Output the (x, y) coordinate of the center of the cell containing the given text.  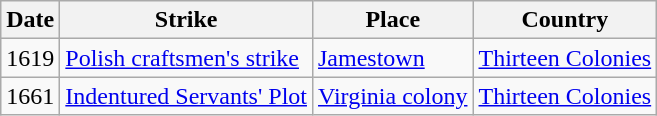
Polish craftsmen's strike (186, 58)
Place (392, 20)
Date (30, 20)
Jamestown (392, 58)
Country (565, 20)
Strike (186, 20)
Indentured Servants' Plot (186, 96)
Virginia colony (392, 96)
1661 (30, 96)
1619 (30, 58)
